Scan for the cell matching the given text and deliver its (X, Y) coordinate at center. 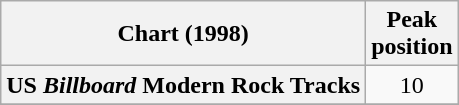
Peakposition (412, 34)
US Billboard Modern Rock Tracks (184, 85)
10 (412, 85)
Chart (1998) (184, 34)
